Determine the (x, y) coordinate at the center of the cell enclosing the given text.  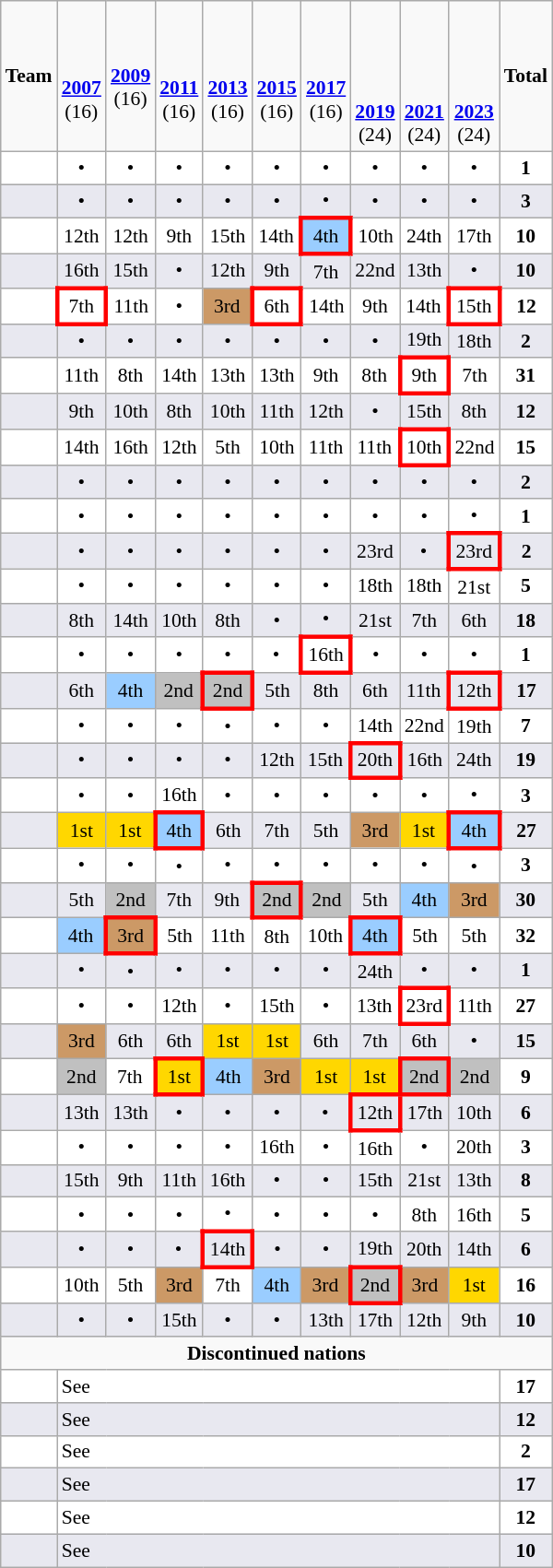
2013(16) (227, 76)
8 (525, 1181)
Team (29, 76)
7 (525, 726)
2023(24) (474, 76)
Discontinued nations (276, 1354)
9 (525, 1077)
16 (525, 1285)
2015(16) (276, 76)
2011(16) (179, 76)
2017(16) (326, 76)
18 (525, 619)
2021(24) (424, 76)
2007(16) (81, 76)
19 (525, 761)
30 (525, 900)
2009(16) (131, 76)
Total (525, 76)
2019(24) (374, 76)
32 (525, 937)
31 (525, 376)
